Scan for the cell matching the given text and deliver its (X, Y) coordinate at center. 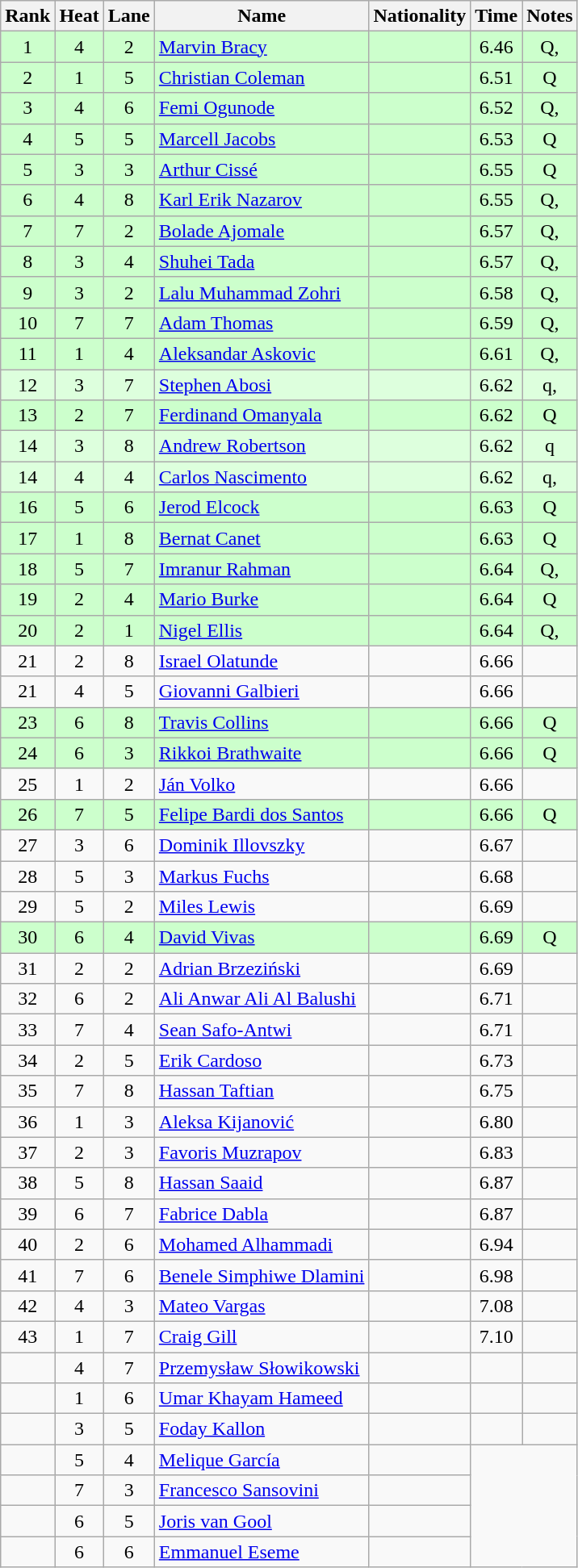
31 (27, 968)
Femi Ogunode (262, 108)
Favoris Muzrapov (262, 1152)
6.46 (496, 47)
29 (27, 907)
Fabrice Dabla (262, 1214)
Nationality (420, 16)
Arthur Cissé (262, 169)
6.59 (496, 323)
23 (27, 722)
Dominik Illovszky (262, 845)
12 (27, 385)
Israel Olatunde (262, 661)
6.68 (496, 876)
36 (27, 1122)
Adrian Brzeziński (262, 968)
Przemysław Słowikowski (262, 1368)
Lane (129, 16)
Notes (550, 16)
Andrew Robertson (262, 446)
33 (27, 1030)
11 (27, 353)
41 (27, 1275)
Miles Lewis (262, 907)
37 (27, 1152)
Lalu Muhammad Zohri (262, 292)
42 (27, 1306)
6.94 (496, 1244)
16 (27, 508)
6.80 (496, 1122)
Bolade Ajomale (262, 231)
Ferdinand Omanyala (262, 416)
Imranur Rahman (262, 569)
Heat (79, 16)
19 (27, 600)
Marvin Bracy (262, 47)
Umar Khayam Hameed (262, 1399)
Mohamed Alhammadi (262, 1244)
Markus Fuchs (262, 876)
Mateo Vargas (262, 1306)
Karl Erik Nazarov (262, 200)
Emmanuel Eseme (262, 1552)
20 (27, 630)
6.75 (496, 1091)
6.53 (496, 139)
Nigel Ellis (262, 630)
Bernat Canet (262, 538)
Travis Collins (262, 722)
38 (27, 1183)
Francesco Sansovini (262, 1491)
Marcell Jacobs (262, 139)
7.08 (496, 1306)
6.98 (496, 1275)
35 (27, 1091)
10 (27, 323)
Melique García (262, 1460)
Joris van Gool (262, 1521)
39 (27, 1214)
Adam Thomas (262, 323)
Ali Anwar Ali Al Balushi (262, 999)
q (550, 446)
Mario Burke (262, 600)
6.73 (496, 1060)
6.67 (496, 845)
34 (27, 1060)
Foday Kallon (262, 1429)
28 (27, 876)
18 (27, 569)
6.52 (496, 108)
Aleksa Kijanović (262, 1122)
Shuhei Tada (262, 261)
Felipe Bardi dos Santos (262, 814)
24 (27, 753)
Sean Safo-Antwi (262, 1030)
Stephen Abosi (262, 385)
Aleksandar Askovic (262, 353)
Hassan Saaid (262, 1183)
Rank (27, 16)
43 (27, 1336)
25 (27, 784)
David Vivas (262, 938)
7.10 (496, 1336)
Ján Volko (262, 784)
17 (27, 538)
Hassan Taftian (262, 1091)
Giovanni Galbieri (262, 692)
27 (27, 845)
30 (27, 938)
Craig Gill (262, 1336)
6.58 (496, 292)
6.83 (496, 1152)
Christian Coleman (262, 77)
32 (27, 999)
Time (496, 16)
Benele Simphiwe Dlamini (262, 1275)
Jerod Elcock (262, 508)
6.61 (496, 353)
Name (262, 16)
Rikkoi Brathwaite (262, 753)
26 (27, 814)
9 (27, 292)
Erik Cardoso (262, 1060)
6.51 (496, 77)
Carlos Nascimento (262, 477)
40 (27, 1244)
13 (27, 416)
